Find where the given text appears and provide that cell's center as (x, y) coordinate. 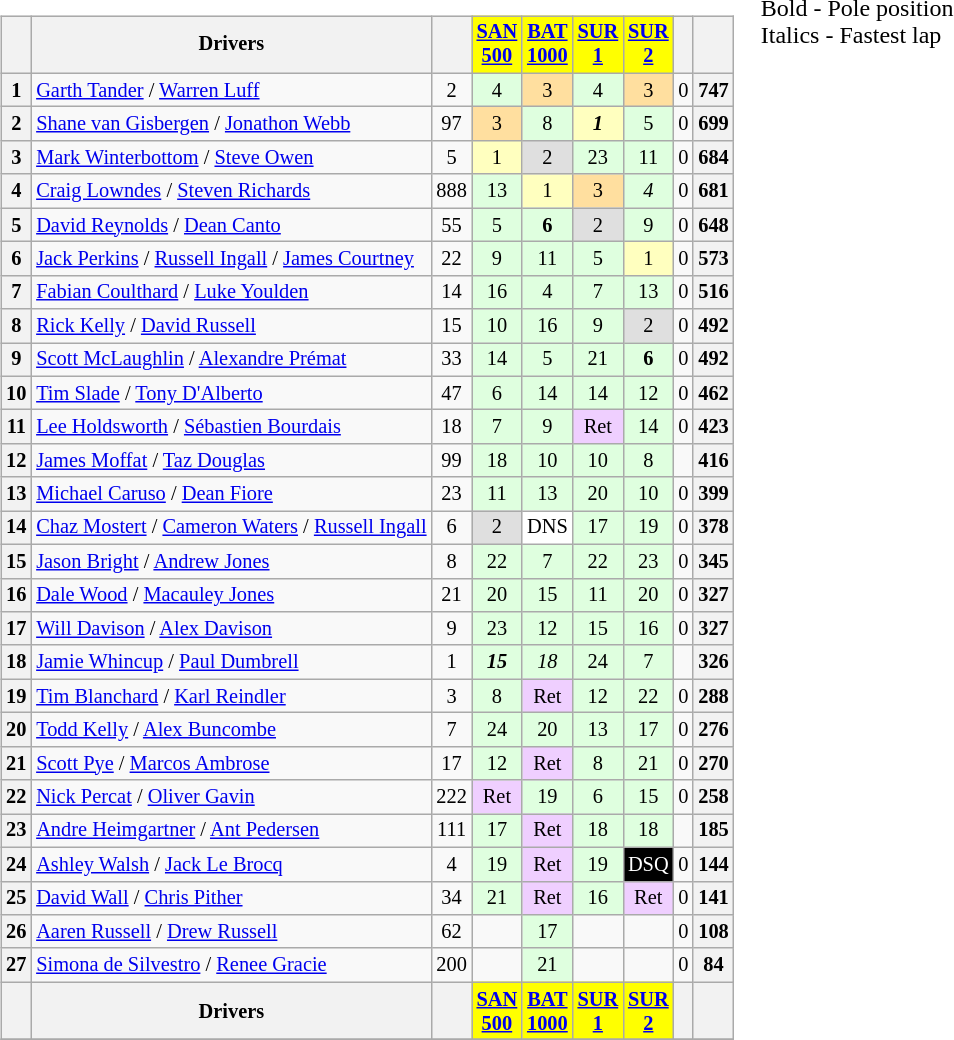
Jack Perkins / Russell Ingall / James Courtney (231, 259)
33 (451, 360)
Lee Holdsworth / Sébastien Bourdais (231, 427)
Craig Lowndes / Steven Richards (231, 191)
185 (713, 831)
Tim Blanchard / Karl Reindler (231, 696)
Chaz Mostert / Cameron Waters / Russell Ingall (231, 528)
648 (713, 225)
345 (713, 561)
423 (713, 427)
62 (451, 932)
222 (451, 797)
141 (713, 898)
888 (451, 191)
288 (713, 696)
276 (713, 730)
Shane van Gisbergen / Jonathon Webb (231, 124)
Dale Wood / Macauley Jones (231, 595)
Garth Tander / Warren Luff (231, 90)
699 (713, 124)
Jamie Whincup / Paul Dumbrell (231, 662)
573 (713, 259)
34 (451, 898)
26 (16, 932)
99 (451, 461)
416 (713, 461)
144 (713, 864)
97 (451, 124)
462 (713, 393)
David Wall / Chris Pither (231, 898)
DSQ (648, 864)
Scott McLaughlin / Alexandre Prémat (231, 360)
684 (713, 158)
111 (451, 831)
Todd Kelly / Alex Buncombe (231, 730)
Aaren Russell / Drew Russell (231, 932)
Will Davison / Alex Davison (231, 629)
James Moffat / Taz Douglas (231, 461)
399 (713, 494)
326 (713, 662)
Jason Bright / Andrew Jones (231, 561)
108 (713, 932)
84 (713, 965)
Mark Winterbottom / Steve Owen (231, 158)
David Reynolds / Dean Canto (231, 225)
27 (16, 965)
DNS (547, 528)
Ashley Walsh / Jack Le Brocq (231, 864)
Nick Percat / Oliver Gavin (231, 797)
47 (451, 393)
Scott Pye / Marcos Ambrose (231, 763)
Tim Slade / Tony D'Alberto (231, 393)
25 (16, 898)
200 (451, 965)
516 (713, 292)
681 (713, 191)
Andre Heimgartner / Ant Pedersen (231, 831)
Rick Kelly / David Russell (231, 326)
378 (713, 528)
Simona de Silvestro / Renee Gracie (231, 965)
270 (713, 763)
747 (713, 90)
258 (713, 797)
Fabian Coulthard / Luke Youlden (231, 292)
Michael Caruso / Dean Fiore (231, 494)
55 (451, 225)
